Output the (x, y) coordinate of the center of the cell containing the given text.  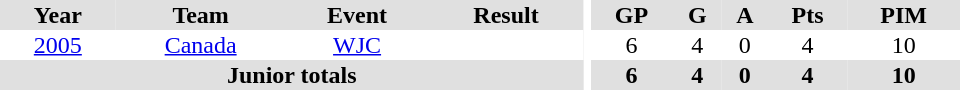
A (745, 15)
Event (358, 15)
Team (201, 15)
PIM (904, 15)
2005 (58, 45)
WJC (358, 45)
Pts (808, 15)
G (698, 15)
Year (58, 15)
Result (506, 15)
GP (631, 15)
Junior totals (292, 75)
Canada (201, 45)
